Identify which cell holds the provided text, then report its [x, y] central coordinate. 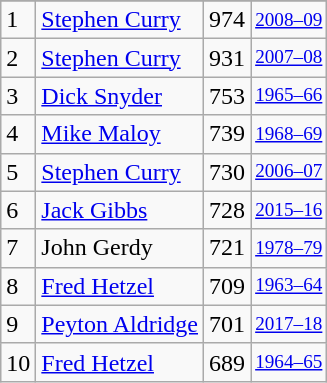
5 [18, 172]
9 [18, 324]
3 [18, 96]
2017–18 [289, 324]
931 [228, 58]
Dick Snyder [120, 96]
1968–69 [289, 134]
728 [228, 210]
Jack Gibbs [120, 210]
1963–64 [289, 286]
709 [228, 286]
10 [18, 362]
Peyton Aldridge [120, 324]
1 [18, 20]
2015–16 [289, 210]
689 [228, 362]
John Gerdy [120, 248]
2007–08 [289, 58]
730 [228, 172]
6 [18, 210]
8 [18, 286]
721 [228, 248]
1964–65 [289, 362]
7 [18, 248]
2008–09 [289, 20]
4 [18, 134]
739 [228, 134]
Mike Maloy [120, 134]
974 [228, 20]
1965–66 [289, 96]
753 [228, 96]
2 [18, 58]
701 [228, 324]
1978–79 [289, 248]
2006–07 [289, 172]
